For the text-containing cell, return its midpoint in (x, y) coordinate format. 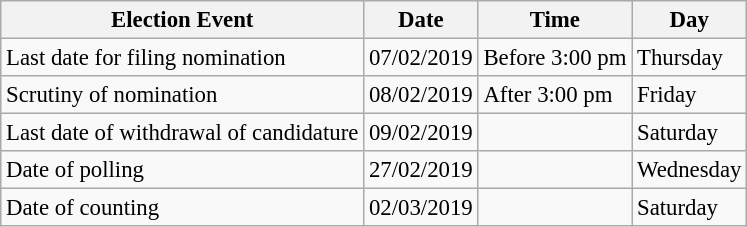
02/03/2019 (421, 208)
08/02/2019 (421, 95)
After 3:00 pm (555, 95)
Wednesday (690, 170)
Date (421, 20)
Friday (690, 95)
Election Event (182, 20)
Day (690, 20)
27/02/2019 (421, 170)
Date of polling (182, 170)
09/02/2019 (421, 133)
Date of counting (182, 208)
Before 3:00 pm (555, 58)
Last date for filing nomination (182, 58)
07/02/2019 (421, 58)
Last date of withdrawal of candidature (182, 133)
Scrutiny of nomination (182, 95)
Thursday (690, 58)
Time (555, 20)
